Determine the (X, Y) coordinate at the center of the cell enclosing the given text.  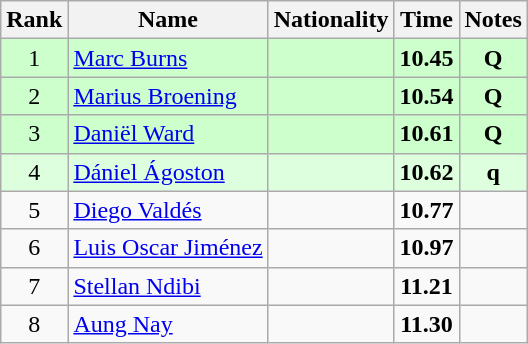
8 (34, 324)
11.30 (426, 324)
Time (426, 20)
q (493, 172)
10.77 (426, 210)
Stellan Ndibi (168, 286)
Dániel Ágoston (168, 172)
10.61 (426, 134)
Notes (493, 20)
Diego Valdés (168, 210)
7 (34, 286)
Marc Burns (168, 58)
3 (34, 134)
10.62 (426, 172)
4 (34, 172)
1 (34, 58)
Luis Oscar Jiménez (168, 248)
Aung Nay (168, 324)
Nationality (331, 20)
Daniël Ward (168, 134)
5 (34, 210)
Marius Broening (168, 96)
Name (168, 20)
10.54 (426, 96)
6 (34, 248)
10.97 (426, 248)
Rank (34, 20)
10.45 (426, 58)
11.21 (426, 286)
2 (34, 96)
